Search for the cell housing the specified text and yield its [X, Y] center coordinate. 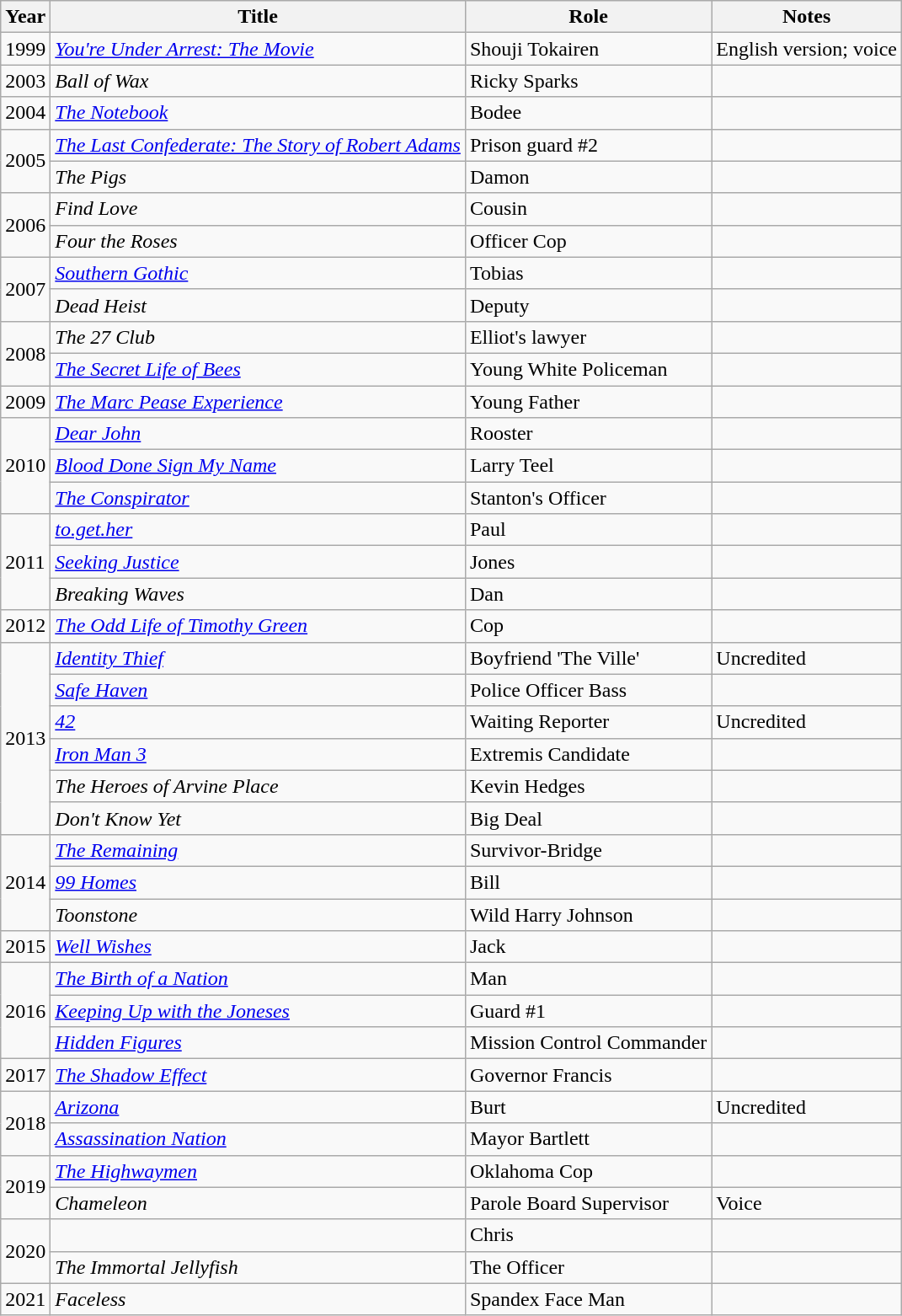
42 [258, 722]
Dan [588, 594]
Jones [588, 562]
The Last Confederate: The Story of Robert Adams [258, 145]
Guard #1 [588, 1011]
Assassination Nation [258, 1139]
Notes [807, 17]
Mayor Bartlett [588, 1139]
The Officer [588, 1267]
2012 [25, 626]
Iron Man 3 [258, 754]
Jack [588, 947]
Kevin Hedges [588, 786]
Elliot's lawyer [588, 337]
The Secret Life of Bees [258, 369]
Stanton's Officer [588, 498]
Oklahoma Cop [588, 1171]
The Odd Life of Timothy Green [258, 626]
Police Officer Bass [588, 690]
Boyfriend 'The Ville' [588, 658]
2009 [25, 402]
Extremis Candidate [588, 754]
Safe Haven [258, 690]
Man [588, 979]
2011 [25, 562]
Southern Gothic [258, 273]
The Notebook [258, 113]
Ricky Sparks [588, 81]
Larry Teel [588, 466]
2014 [25, 882]
Young Father [588, 402]
Cop [588, 626]
Dead Heist [258, 305]
2017 [25, 1075]
Four the Roses [258, 241]
Identity Thief [258, 658]
English version; voice [807, 49]
Seeking Justice [258, 562]
to.get.her [258, 530]
The Remaining [258, 850]
Voice [807, 1203]
2003 [25, 81]
Prison guard #2 [588, 145]
Toonstone [258, 914]
2005 [25, 161]
2013 [25, 738]
99 Homes [258, 882]
Cousin [588, 209]
Spandex Face Man [588, 1299]
2021 [25, 1299]
1999 [25, 49]
Young White Policeman [588, 369]
Chris [588, 1235]
The Highwaymen [258, 1171]
Mission Control Commander [588, 1043]
Breaking Waves [258, 594]
Bodee [588, 113]
Parole Board Supervisor [588, 1203]
Tobias [588, 273]
Blood Done Sign My Name [258, 466]
Chameleon [258, 1203]
Year [25, 17]
You're Under Arrest: The Movie [258, 49]
Don't Know Yet [258, 818]
The Pigs [258, 177]
2020 [25, 1251]
Burt [588, 1107]
The Conspirator [258, 498]
Deputy [588, 305]
Damon [588, 177]
Arizona [258, 1107]
Rooster [588, 434]
2008 [25, 353]
Officer Cop [588, 241]
Big Deal [588, 818]
Shouji Tokairen [588, 49]
2019 [25, 1187]
Role [588, 17]
The Shadow Effect [258, 1075]
2016 [25, 1011]
Well Wishes [258, 947]
2010 [25, 466]
2004 [25, 113]
Governor Francis [588, 1075]
Title [258, 17]
Dear John [258, 434]
Faceless [258, 1299]
Keeping Up with the Joneses [258, 1011]
2006 [25, 225]
The Birth of a Nation [258, 979]
Paul [588, 530]
The Immortal Jellyfish [258, 1267]
The Heroes of Arvine Place [258, 786]
Hidden Figures [258, 1043]
Survivor-Bridge [588, 850]
Find Love [258, 209]
Bill [588, 882]
2015 [25, 947]
Waiting Reporter [588, 722]
The 27 Club [258, 337]
Ball of Wax [258, 81]
2007 [25, 289]
Wild Harry Johnson [588, 914]
2018 [25, 1123]
The Marc Pease Experience [258, 402]
